Capture the cell that displays the provided text and extract its [x, y] central coordinate. 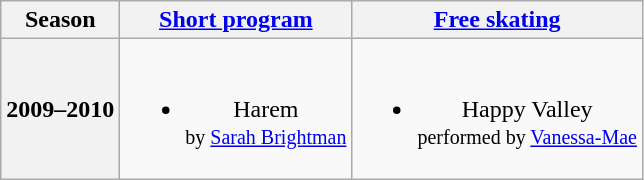
Free skating [498, 20]
Season [60, 20]
2009–2010 [60, 109]
Short program [236, 20]
Harem by Sarah Brightman [236, 109]
Happy Valley performed by Vanessa-Mae [498, 109]
